Find where the given text appears and provide that cell's center as (X, Y) coordinate. 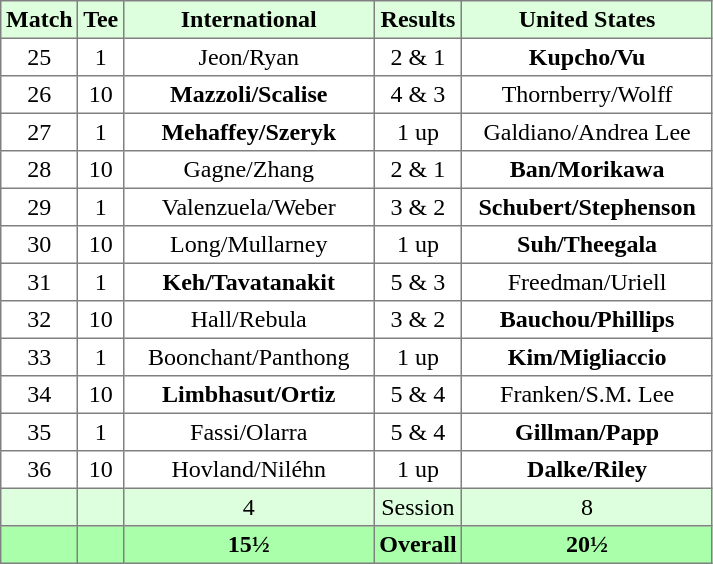
Mehaffey/Szeryk (249, 132)
Galdiano/Andrea Lee (587, 132)
Ban/Morikawa (587, 170)
8 (587, 507)
Kupcho/Vu (587, 57)
Bauchou/Phillips (587, 320)
Hall/Rebula (249, 320)
4 (249, 507)
33 (40, 357)
34 (40, 395)
Gillman/Papp (587, 432)
Keh/Tavatanakit (249, 282)
Dalke/Riley (587, 470)
Jeon/Ryan (249, 57)
Suh/Theegala (587, 245)
36 (40, 470)
28 (40, 170)
25 (40, 57)
30 (40, 245)
Gagne/Zhang (249, 170)
Fassi/Olarra (249, 432)
Mazzoli/Scalise (249, 95)
International (249, 20)
Overall (418, 545)
Freedman/Uriell (587, 282)
Tee (101, 20)
35 (40, 432)
Valenzuela/Weber (249, 207)
26 (40, 95)
Schubert/Stephenson (587, 207)
20½ (587, 545)
4 & 3 (418, 95)
Kim/Migliaccio (587, 357)
Franken/S.M. Lee (587, 395)
27 (40, 132)
Long/Mullarney (249, 245)
Hovland/Niléhn (249, 470)
Session (418, 507)
Boonchant/Panthong (249, 357)
Results (418, 20)
Limbhasut/Ortiz (249, 395)
29 (40, 207)
32 (40, 320)
15½ (249, 545)
5 & 3 (418, 282)
Match (40, 20)
31 (40, 282)
Thornberry/Wolff (587, 95)
United States (587, 20)
